Provide the [x, y] coordinate of the cell's center where the given text is located.  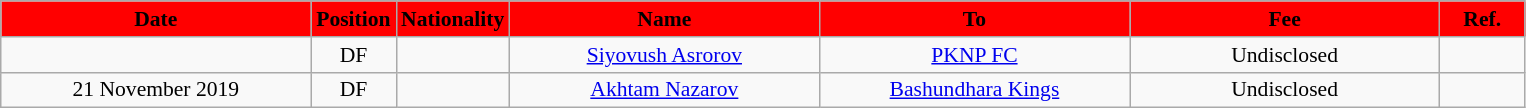
To [974, 19]
Date [156, 19]
Nationality [452, 19]
Bashundhara Kings [974, 90]
Position [354, 19]
Siyovush Asrorov [664, 55]
PKNP FC [974, 55]
21 November 2019 [156, 90]
Fee [1285, 19]
Name [664, 19]
Akhtam Nazarov [664, 90]
Ref. [1482, 19]
